Determine the [x, y] coordinate at the center of the cell enclosing the given text.  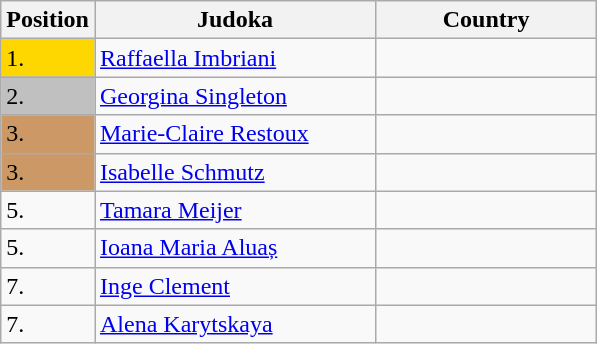
Georgina Singleton [234, 96]
2. [48, 96]
Country [486, 20]
Inge Clement [234, 286]
Raffaella Imbriani [234, 58]
Judoka [234, 20]
Isabelle Schmutz [234, 172]
Marie-Claire Restoux [234, 134]
Tamara Meijer [234, 210]
1. [48, 58]
Alena Karytskaya [234, 324]
Position [48, 20]
Ioana Maria Aluaș [234, 248]
